Provide the [X, Y] coordinate of the cell's center where the given text is located.  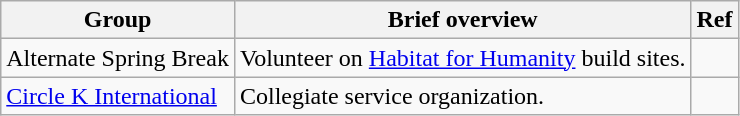
Collegiate service organization. [462, 96]
Group [118, 20]
Circle K International [118, 96]
Ref [714, 20]
Brief overview [462, 20]
Volunteer on Habitat for Humanity build sites. [462, 58]
Alternate Spring Break [118, 58]
